Return the [x, y] coordinate for the center point of the cell that contains the specified text.  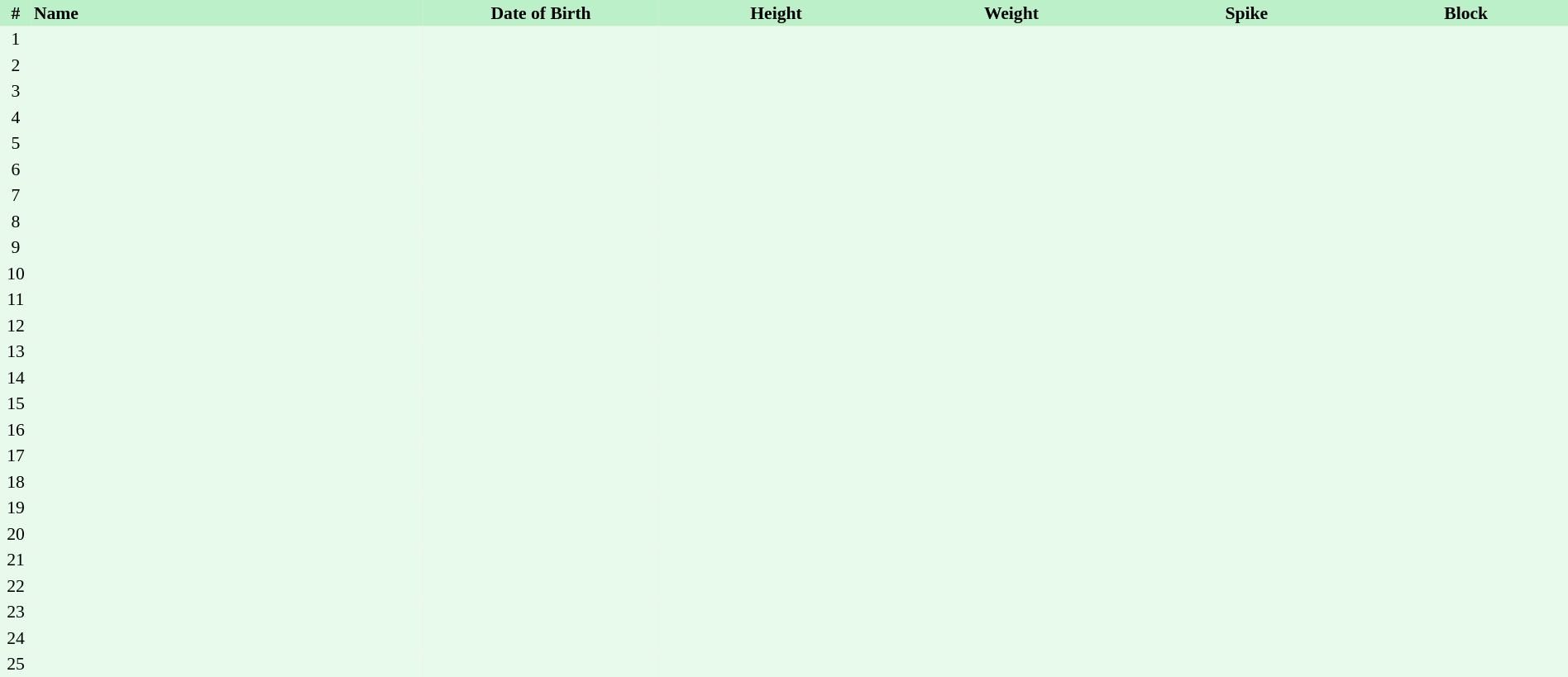
Weight [1011, 13]
18 [16, 482]
14 [16, 378]
# [16, 13]
1 [16, 40]
12 [16, 326]
9 [16, 248]
19 [16, 508]
22 [16, 586]
16 [16, 430]
3 [16, 91]
2 [16, 65]
23 [16, 612]
13 [16, 352]
Name [227, 13]
24 [16, 638]
7 [16, 195]
4 [16, 117]
Height [776, 13]
10 [16, 274]
5 [16, 144]
Block [1465, 13]
Spike [1246, 13]
15 [16, 403]
20 [16, 534]
17 [16, 456]
11 [16, 299]
8 [16, 222]
Date of Birth [541, 13]
21 [16, 560]
6 [16, 169]
